Determine the [X, Y] coordinate at the center of the cell enclosing the given text.  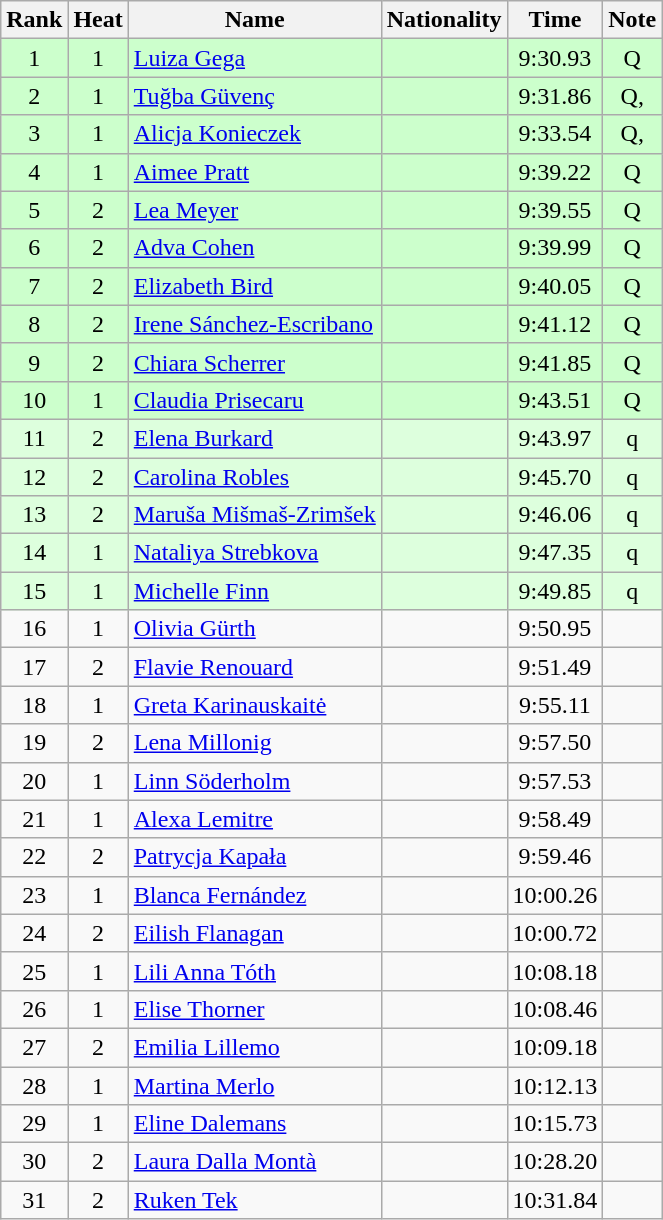
14 [34, 553]
17 [34, 667]
9:46.06 [555, 515]
9:55.11 [555, 705]
28 [34, 1085]
Martina Merlo [254, 1085]
9:39.99 [555, 248]
31 [34, 1200]
16 [34, 629]
9 [34, 362]
10:12.13 [555, 1085]
26 [34, 1009]
Rank [34, 20]
Eilish Flanagan [254, 933]
9:49.85 [555, 591]
9:47.35 [555, 553]
29 [34, 1124]
Heat [98, 20]
Carolina Robles [254, 477]
4 [34, 172]
Nationality [444, 20]
9:59.46 [555, 857]
13 [34, 515]
10:00.72 [555, 933]
Elizabeth Bird [254, 286]
18 [34, 705]
10:09.18 [555, 1047]
21 [34, 819]
5 [34, 210]
23 [34, 895]
10:31.84 [555, 1200]
Greta Karinauskaitė [254, 705]
Time [555, 20]
15 [34, 591]
11 [34, 438]
Lea Meyer [254, 210]
22 [34, 857]
Emilia Lillemo [254, 1047]
Chiara Scherrer [254, 362]
Ruken Tek [254, 1200]
10:00.26 [555, 895]
Irene Sánchez-Escribano [254, 324]
Note [632, 20]
Nataliya Strebkova [254, 553]
8 [34, 324]
19 [34, 743]
Adva Cohen [254, 248]
3 [34, 134]
9:50.95 [555, 629]
Olivia Gürth [254, 629]
Eline Dalemans [254, 1124]
25 [34, 971]
Name [254, 20]
9:30.93 [555, 58]
9:33.54 [555, 134]
6 [34, 248]
Blanca Fernández [254, 895]
Alicja Konieczek [254, 134]
9:31.86 [555, 96]
Laura Dalla Montà [254, 1162]
Claudia Prisecaru [254, 400]
Alexa Lemitre [254, 819]
10:28.20 [555, 1162]
Luiza Gega [254, 58]
9:45.70 [555, 477]
Lena Millonig [254, 743]
Aimee Pratt [254, 172]
Patrycja Kapała [254, 857]
9:58.49 [555, 819]
24 [34, 933]
7 [34, 286]
9:39.22 [555, 172]
9:39.55 [555, 210]
Linn Söderholm [254, 781]
9:40.05 [555, 286]
10:08.46 [555, 1009]
9:41.12 [555, 324]
Lili Anna Tóth [254, 971]
9:51.49 [555, 667]
27 [34, 1047]
9:57.50 [555, 743]
10 [34, 400]
10:08.18 [555, 971]
9:43.97 [555, 438]
9:43.51 [555, 400]
12 [34, 477]
Michelle Finn [254, 591]
Tuğba Güvenç [254, 96]
9:41.85 [555, 362]
20 [34, 781]
9:57.53 [555, 781]
Flavie Renouard [254, 667]
30 [34, 1162]
Elise Thorner [254, 1009]
Maruša Mišmaš-Zrimšek [254, 515]
Elena Burkard [254, 438]
10:15.73 [555, 1124]
